Scan for the cell matching the given text and deliver its (X, Y) coordinate at center. 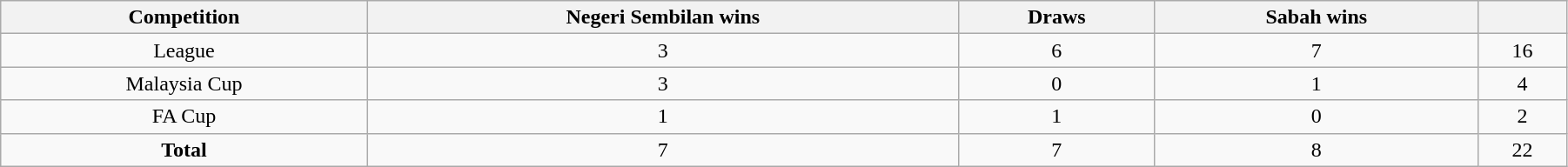
Draws (1056, 17)
16 (1523, 50)
Total (184, 150)
FA Cup (184, 117)
4 (1523, 83)
Malaysia Cup (184, 83)
6 (1056, 50)
Competition (184, 17)
8 (1316, 150)
League (184, 50)
Negeri Sembilan wins (663, 17)
Sabah wins (1316, 17)
22 (1523, 150)
2 (1523, 117)
